Identify which cell holds the provided text, then report its (X, Y) central coordinate. 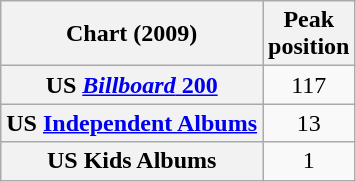
13 (309, 123)
US Billboard 200 (132, 85)
117 (309, 85)
US Independent Albums (132, 123)
US Kids Albums (132, 161)
Peakposition (309, 34)
Chart (2009) (132, 34)
1 (309, 161)
